Find where the given text appears and provide that cell's center as [X, Y] coordinate. 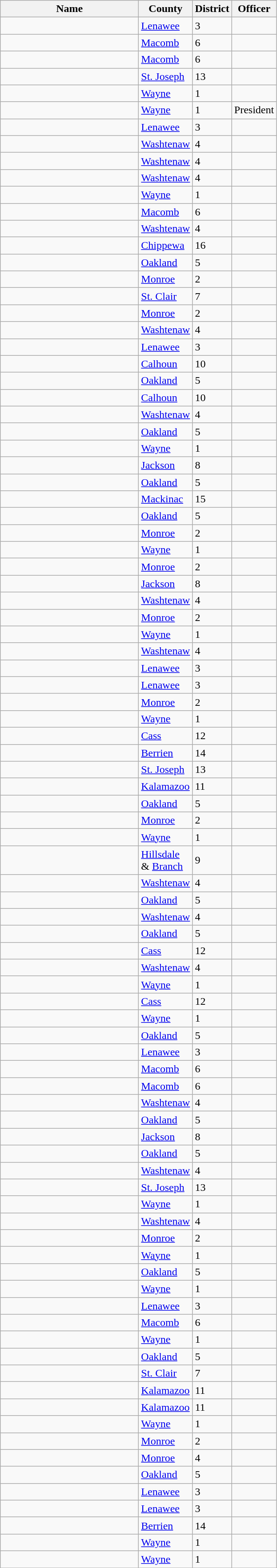
District [212, 9]
Mackinac [165, 499]
President [254, 110]
Hillsdale & Branch [165, 860]
16 [212, 246]
Officer [254, 9]
9 [212, 860]
Chippewa [165, 246]
Name [69, 9]
County [165, 9]
15 [212, 499]
